Detect which cell encompasses the target text, then output its (x, y) center coordinate. 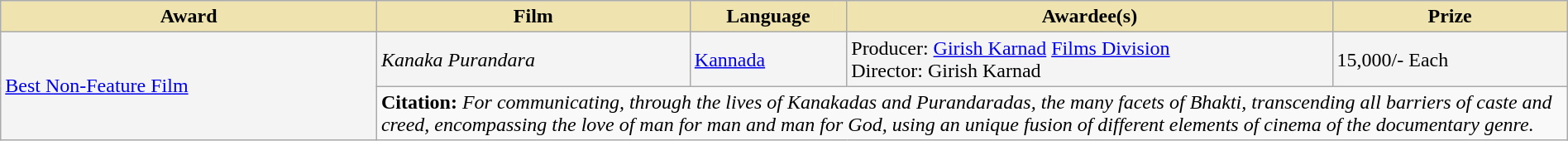
Language (767, 17)
Awardee(s) (1090, 17)
Kanaka Purandara (533, 60)
15,000/- Each (1450, 60)
Producer: Girish Karnad Films DivisionDirector: Girish Karnad (1090, 60)
Film (533, 17)
Prize (1450, 17)
Kannada (767, 60)
Best Non-Feature Film (189, 86)
Award (189, 17)
